Pinpoint the cell where the given text exists, returning its [X, Y] midpoint coordinate. 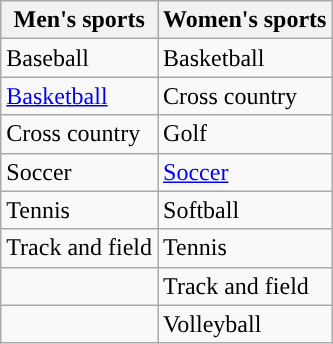
Baseball [80, 58]
Men's sports [80, 20]
Softball [245, 210]
Volleyball [245, 324]
Women's sports [245, 20]
Golf [245, 134]
